From the cell containing the given text, extract its center point as (x, y) coordinate. 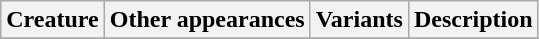
Other appearances (207, 20)
Variants (359, 20)
Creature (52, 20)
Description (473, 20)
